Detect which cell encompasses the target text, then output its (x, y) center coordinate. 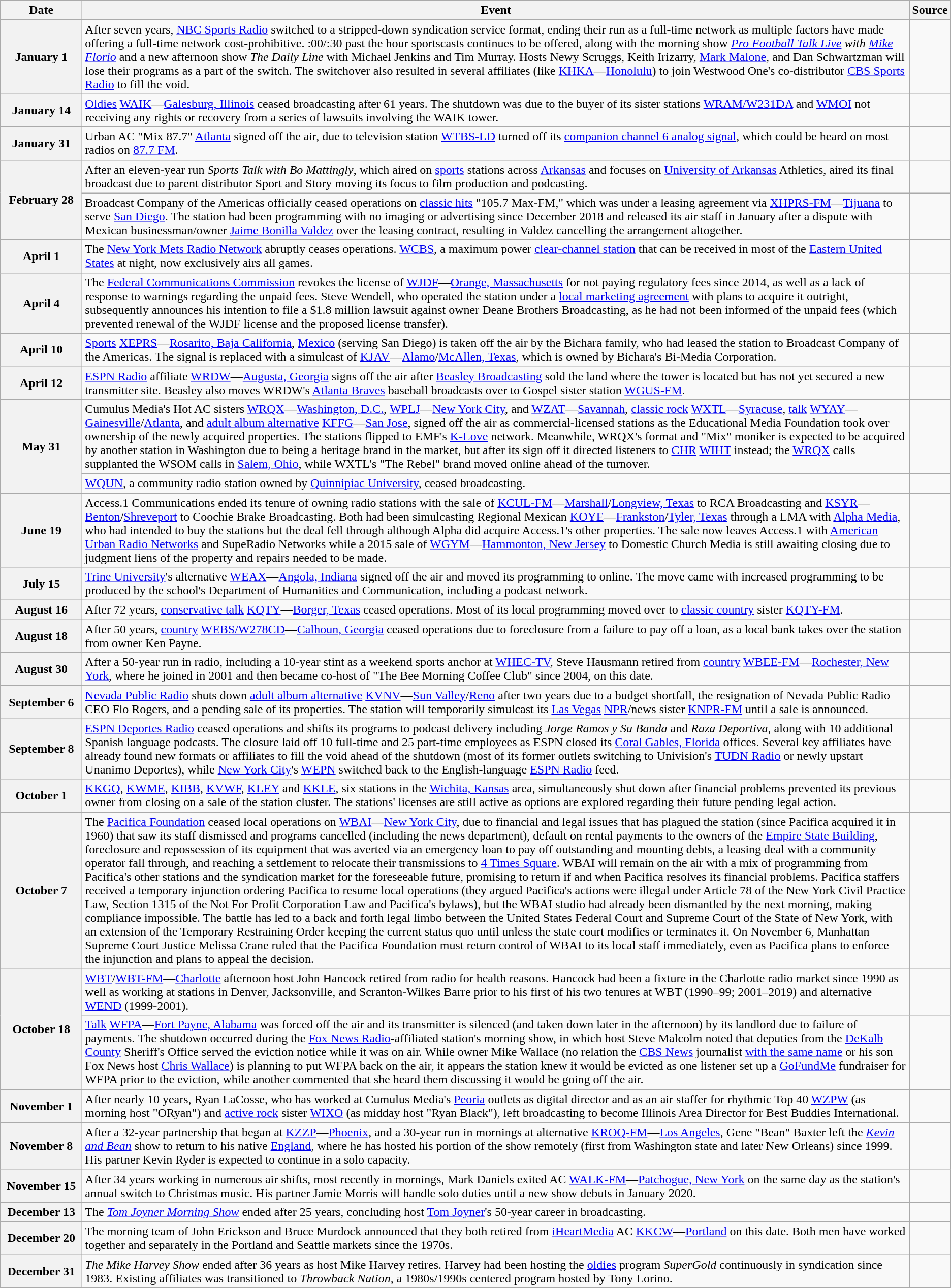
May 31 (42, 446)
November 8 (42, 1146)
July 15 (42, 584)
WQUN, a community radio station owned by Quinnipiac University, ceased broadcasting. (496, 483)
Event (496, 10)
April 4 (42, 303)
October 18 (42, 1029)
After 72 years, conservative talk KQTY—Borger, Texas ceased operations. Most of its local programming moved over to classic country sister KQTY-FM. (496, 610)
Date (42, 10)
February 28 (42, 200)
August 18 (42, 636)
April 1 (42, 256)
January 14 (42, 111)
August 30 (42, 669)
December 13 (42, 1212)
September 6 (42, 702)
November 15 (42, 1185)
December 20 (42, 1238)
October 1 (42, 795)
November 1 (42, 1106)
December 31 (42, 1271)
June 19 (42, 530)
January 1 (42, 57)
April 12 (42, 383)
The Tom Joyner Morning Show ended after 25 years, concluding host Tom Joyner's 50-year career in broadcasting. (496, 1212)
August 16 (42, 610)
January 31 (42, 143)
September 8 (42, 749)
Source (930, 10)
April 10 (42, 349)
October 7 (42, 890)
